Output the (X, Y) coordinate of the center of the cell containing the given text.  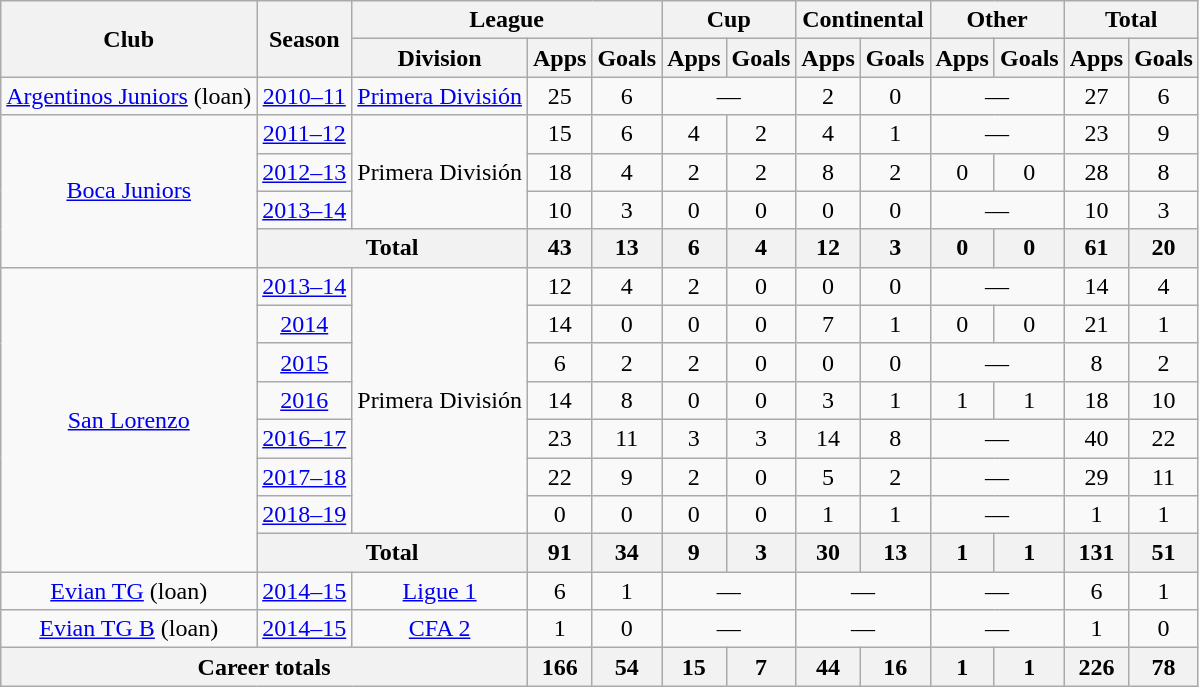
16 (895, 667)
2015 (304, 362)
2014 (304, 324)
Other (997, 20)
Season (304, 39)
Argentinos Juniors (loan) (129, 96)
Career totals (264, 667)
30 (828, 553)
43 (559, 248)
2012–13 (304, 172)
Continental (863, 20)
2016–17 (304, 438)
61 (1096, 248)
91 (559, 553)
28 (1096, 172)
226 (1096, 667)
44 (828, 667)
2016 (304, 400)
5 (828, 477)
Division (440, 58)
51 (1164, 553)
Evian TG B (loan) (129, 629)
2017–18 (304, 477)
34 (627, 553)
San Lorenzo (129, 419)
CFA 2 (440, 629)
131 (1096, 553)
78 (1164, 667)
2010–11 (304, 96)
Ligue 1 (440, 591)
20 (1164, 248)
40 (1096, 438)
Club (129, 39)
166 (559, 667)
29 (1096, 477)
54 (627, 667)
League (507, 20)
27 (1096, 96)
2018–19 (304, 515)
Cup (729, 20)
Boca Juniors (129, 191)
25 (559, 96)
2011–12 (304, 134)
Evian TG (loan) (129, 591)
21 (1096, 324)
